Return [x, y] of the center of cell containing provided text 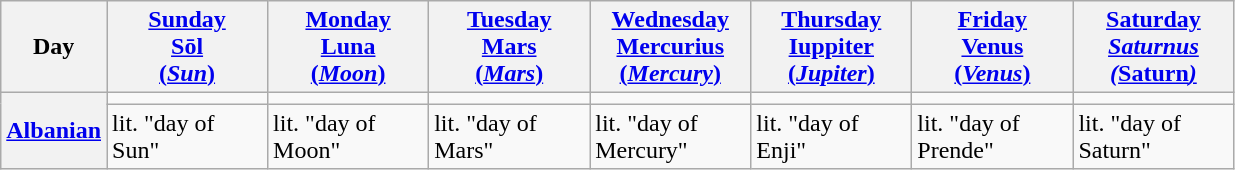
lit. "day of Saturn" [1154, 136]
lit. "day of Prende" [992, 136]
lit. "day of Sun" [188, 136]
lit. "day of Moon" [348, 136]
FridayVenus(Venus) [992, 47]
ThursdayIuppiter (Jupiter) [832, 47]
Day [54, 47]
lit. "day of Mercury" [670, 136]
SundaySōl(Sun) [188, 47]
WednesdayMercurius (Mercury) [670, 47]
SaturdaySaturnus (Saturn) [1154, 47]
TuesdayMars(Mars) [510, 47]
Albanian [54, 131]
lit. "day of Mars" [510, 136]
MondayLuna(Moon) [348, 47]
lit. "day of Enji" [832, 136]
